Find where the given text appears and provide that cell's center as [X, Y] coordinate. 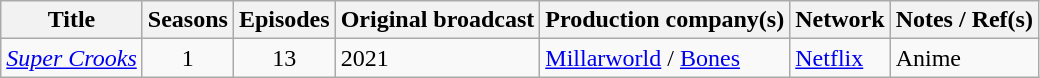
Anime [964, 58]
Title [72, 20]
1 [188, 58]
Seasons [188, 20]
Original broadcast [438, 20]
2021 [438, 58]
Notes / Ref(s) [964, 20]
Millarworld / Bones [665, 58]
13 [284, 58]
Netflix [840, 58]
Production company(s) [665, 20]
Super Crooks [72, 58]
Episodes [284, 20]
Network [840, 20]
